Find where the given text appears and provide that cell's center as [X, Y] coordinate. 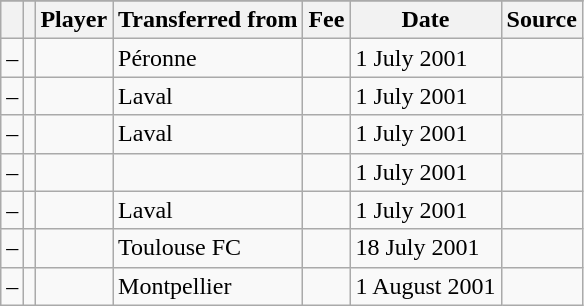
Player [74, 20]
Péronne [208, 58]
18 July 2001 [426, 248]
Fee [326, 20]
Montpellier [208, 286]
Transferred from [208, 20]
Source [542, 20]
Date [426, 20]
1 August 2001 [426, 286]
Toulouse FC [208, 248]
